For the text-containing cell, return its midpoint in (X, Y) coordinate format. 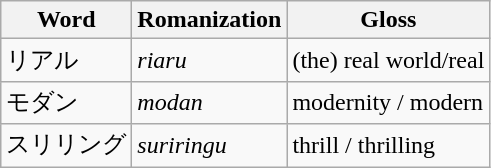
スリリング (66, 146)
リアル (66, 60)
Romanization (210, 20)
modan (210, 102)
modernity / modern (388, 102)
(the) real world/real (388, 60)
suriringu (210, 146)
riaru (210, 60)
thrill / thrilling (388, 146)
モダン (66, 102)
Word (66, 20)
Gloss (388, 20)
